From the cell containing the given text, extract its center point as (X, Y) coordinate. 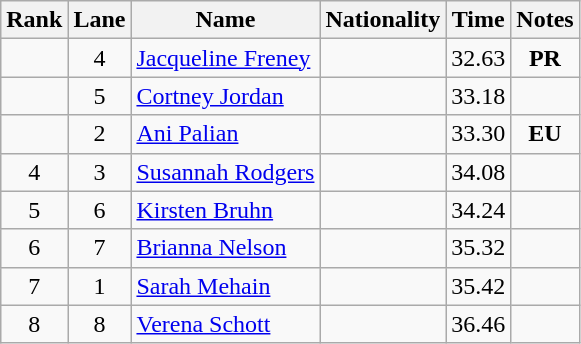
Time (478, 20)
34.08 (478, 172)
Notes (545, 20)
Name (226, 20)
Susannah Rodgers (226, 172)
1 (100, 286)
Verena Schott (226, 324)
Lane (100, 20)
Kirsten Bruhn (226, 210)
2 (100, 134)
35.32 (478, 248)
3 (100, 172)
Brianna Nelson (226, 248)
33.30 (478, 134)
35.42 (478, 286)
Ani Palian (226, 134)
32.63 (478, 58)
EU (545, 134)
Sarah Mehain (226, 286)
Rank (34, 20)
Cortney Jordan (226, 96)
33.18 (478, 96)
Jacqueline Freney (226, 58)
36.46 (478, 324)
34.24 (478, 210)
PR (545, 58)
Nationality (383, 20)
